Return the [x, y] coordinate for the center point of the cell that contains the specified text.  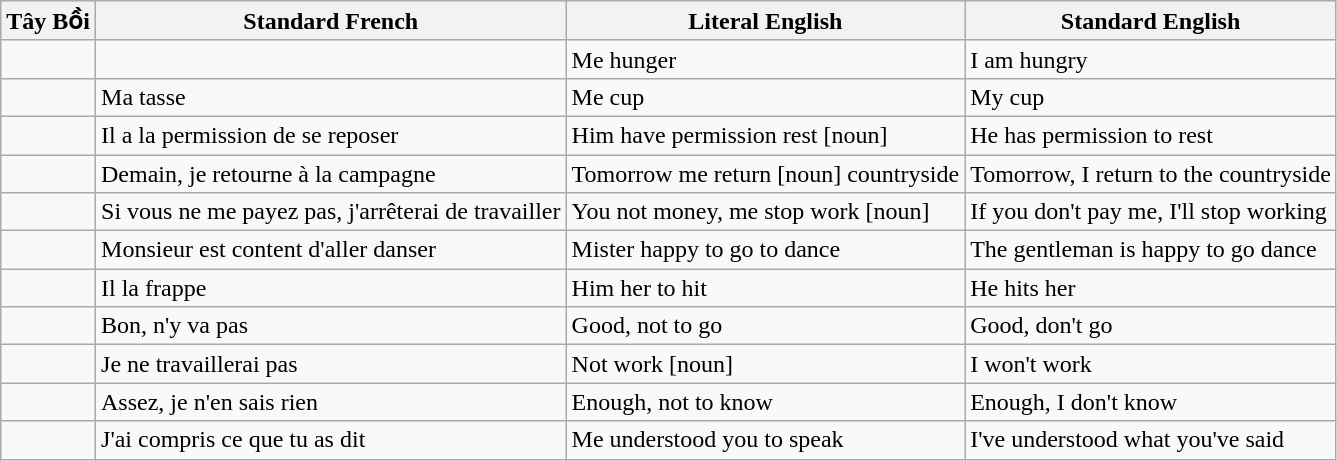
Not work [noun] [766, 364]
J'ai compris ce que tu as dit [332, 440]
Je ne travaillerai pas [332, 364]
Demain, je retourne à la campagne [332, 173]
I won't work [1151, 364]
Literal English [766, 21]
Enough, I don't know [1151, 402]
He has permission to rest [1151, 135]
I am hungry [1151, 59]
If you don't pay me, I'll stop working [1151, 212]
Tomorrow, I return to the countryside [1151, 173]
The gentleman is happy to go dance [1151, 250]
Good, not to go [766, 326]
Tomorrow me return [noun] countryside [766, 173]
Me understood you to speak [766, 440]
Standard French [332, 21]
I've understood what you've said [1151, 440]
Tây Bồi [48, 21]
Monsieur est content d'aller danser [332, 250]
Si vous ne me payez pas, j'arrêterai de travailler [332, 212]
Enough, not to know [766, 402]
Il a la permission de se reposer [332, 135]
Me hunger [766, 59]
Bon, n'y va pas [332, 326]
Assez, je n'en sais rien [332, 402]
Il la frappe [332, 288]
Me cup [766, 97]
Him her to hit [766, 288]
Ma tasse [332, 97]
Him have permission rest [noun] [766, 135]
Mister happy to go to dance [766, 250]
My cup [1151, 97]
He hits her [1151, 288]
You not money, me stop work [noun] [766, 212]
Standard English [1151, 21]
Good, don't go [1151, 326]
